From the cell containing the given text, extract its center point as [x, y] coordinate. 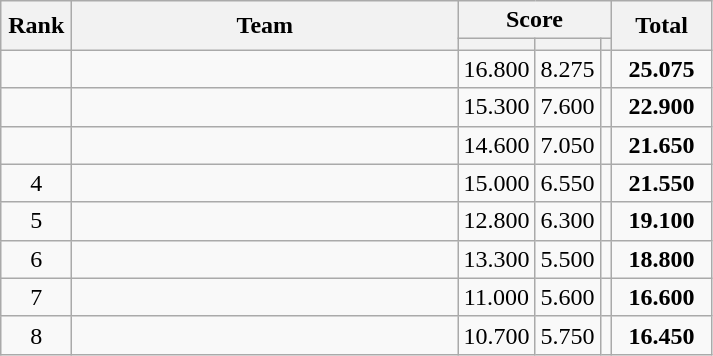
8.275 [568, 69]
16.600 [662, 297]
4 [36, 183]
10.700 [496, 335]
5 [36, 221]
13.300 [496, 259]
16.800 [496, 69]
16.450 [662, 335]
5.600 [568, 297]
Score [534, 20]
6.550 [568, 183]
7.050 [568, 145]
5.500 [568, 259]
25.075 [662, 69]
12.800 [496, 221]
Rank [36, 26]
14.600 [496, 145]
15.300 [496, 107]
15.000 [496, 183]
7 [36, 297]
11.000 [496, 297]
6.300 [568, 221]
22.900 [662, 107]
7.600 [568, 107]
8 [36, 335]
5.750 [568, 335]
Total [662, 26]
6 [36, 259]
Team [265, 26]
21.550 [662, 183]
21.650 [662, 145]
18.800 [662, 259]
19.100 [662, 221]
